Locate the cell with the specified text and output its (X, Y) center coordinate. 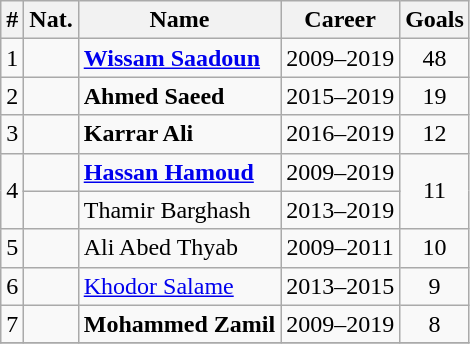
2015–2019 (340, 96)
2016–2019 (340, 134)
4 (12, 191)
Goals (435, 20)
# (12, 20)
Thamir Barghash (179, 210)
5 (12, 248)
3 (12, 134)
Khodor Salame (179, 286)
Ahmed Saeed (179, 96)
19 (435, 96)
7 (12, 324)
2013–2019 (340, 210)
10 (435, 248)
Wissam Saadoun (179, 58)
Hassan Hamoud (179, 172)
6 (12, 286)
48 (435, 58)
11 (435, 191)
8 (435, 324)
2013–2015 (340, 286)
1 (12, 58)
Career (340, 20)
Karrar Ali (179, 134)
Mohammed Zamil (179, 324)
12 (435, 134)
9 (435, 286)
Name (179, 20)
2009–2011 (340, 248)
2 (12, 96)
Ali Abed Thyab (179, 248)
Nat. (51, 20)
